For the text-containing cell, return its midpoint in (X, Y) coordinate format. 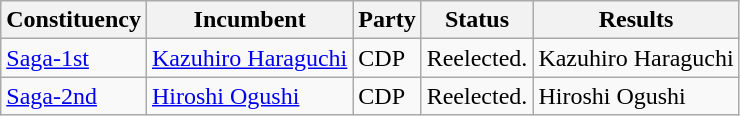
Results (636, 20)
Saga-1st (74, 58)
Party (387, 20)
Incumbent (249, 20)
Status (477, 20)
Constituency (74, 20)
Saga-2nd (74, 96)
